Scan for the cell matching the given text and deliver its [x, y] coordinate at center. 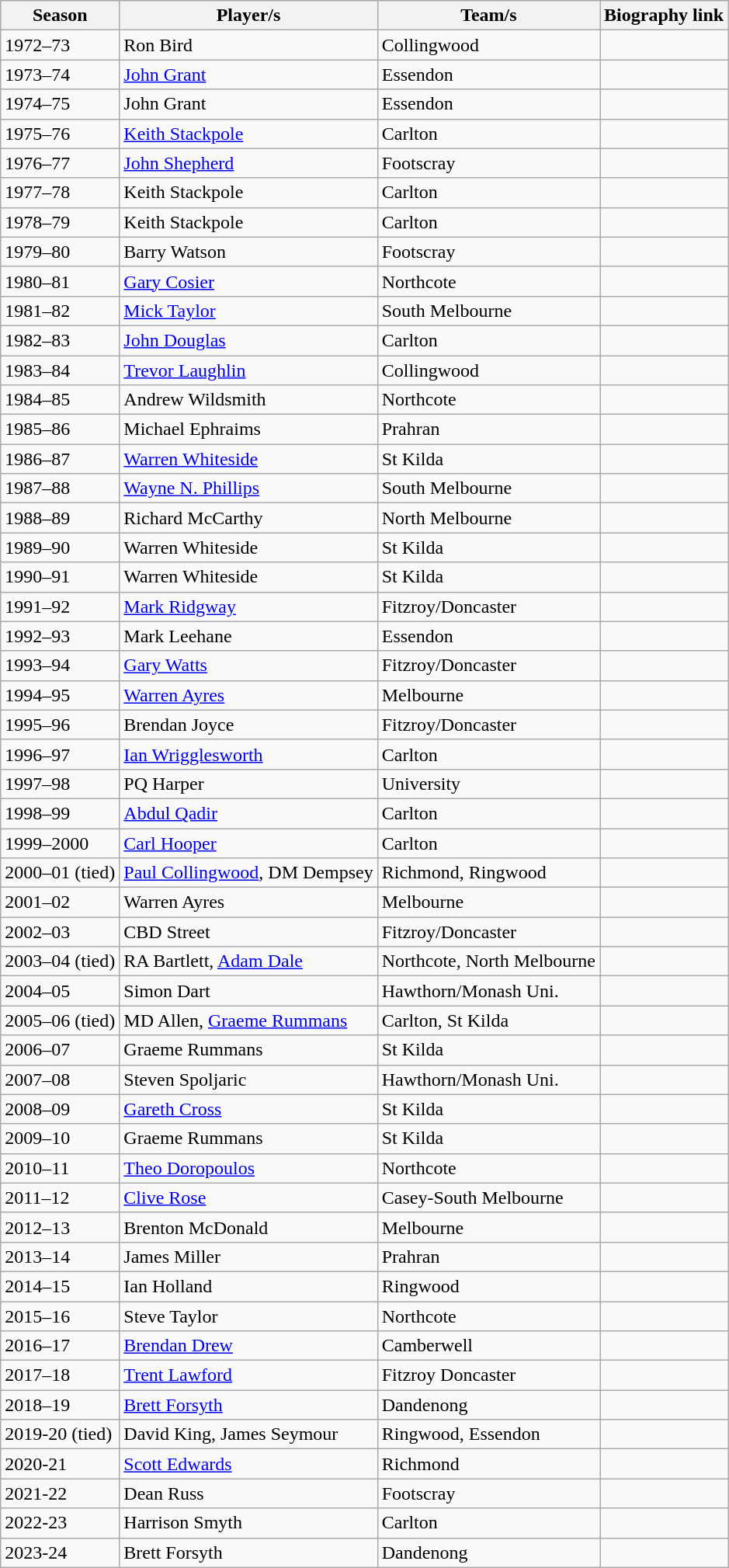
Barry Watson [248, 252]
Dean Russ [248, 1493]
Ian Holland [248, 1286]
1981–82 [61, 311]
CBD Street [248, 932]
1997–98 [61, 784]
Fitzroy Doncaster [488, 1375]
1994–95 [61, 695]
Brenton McDonald [248, 1227]
Camberwell [488, 1346]
1988–89 [61, 518]
Abdul Qadir [248, 813]
Trent Lawford [248, 1375]
John Shepherd [248, 163]
Gary Watts [248, 666]
1975–76 [61, 134]
Gareth Cross [248, 1109]
James Miller [248, 1257]
Ron Bird [248, 45]
2017–18 [61, 1375]
Harrison Smyth [248, 1523]
Casey-South Melbourne [488, 1198]
Paul Collingwood, DM Dempsey [248, 873]
1986–87 [61, 459]
Carl Hooper [248, 843]
1976–77 [61, 163]
Richard McCarthy [248, 518]
North Melbourne [488, 518]
Simon Dart [248, 991]
Andrew Wildsmith [248, 400]
1996–97 [61, 754]
2022-23 [61, 1523]
Team/s [488, 16]
Carlton, St Kilda [488, 1020]
Mick Taylor [248, 311]
Scott Edwards [248, 1464]
Brendan Joyce [248, 725]
Biography link [665, 16]
RA Bartlett, Adam Dale [248, 961]
2003–04 (tied) [61, 961]
1977–78 [61, 193]
1984–85 [61, 400]
Theo Doropoulos [248, 1168]
1980–81 [61, 281]
2001–02 [61, 902]
2016–17 [61, 1346]
John Douglas [248, 340]
Clive Rose [248, 1198]
2006–07 [61, 1050]
Richmond, Ringwood [488, 873]
Season [61, 16]
2002–03 [61, 932]
Mark Leehane [248, 636]
Gary Cosier [248, 281]
2020-21 [61, 1464]
1992–93 [61, 636]
Brendan Drew [248, 1346]
Steve Taylor [248, 1316]
2000–01 (tied) [61, 873]
Player/s [248, 16]
Northcote, North Melbourne [488, 961]
Steven Spoljaric [248, 1080]
PQ Harper [248, 784]
2004–05 [61, 991]
1973–74 [61, 75]
1995–96 [61, 725]
1989–90 [61, 548]
1998–99 [61, 813]
1982–83 [61, 340]
2021-22 [61, 1493]
2019-20 (tied) [61, 1434]
2012–13 [61, 1227]
2007–08 [61, 1080]
1974–75 [61, 104]
1978–79 [61, 222]
MD Allen, Graeme Rummans [248, 1020]
2009–10 [61, 1139]
2023-24 [61, 1552]
2013–14 [61, 1257]
1990–91 [61, 577]
Wayne N. Phillips [248, 488]
1979–80 [61, 252]
1983–84 [61, 370]
David King, James Seymour [248, 1434]
Ringwood [488, 1286]
Ian Wrigglesworth [248, 754]
1972–73 [61, 45]
2010–11 [61, 1168]
University [488, 784]
1985–86 [61, 429]
2018–19 [61, 1405]
2014–15 [61, 1286]
2008–09 [61, 1109]
1999–2000 [61, 843]
2015–16 [61, 1316]
Michael Ephraims [248, 429]
Mark Ridgway [248, 607]
Trevor Laughlin [248, 370]
1993–94 [61, 666]
1987–88 [61, 488]
Richmond [488, 1464]
1991–92 [61, 607]
2011–12 [61, 1198]
2005–06 (tied) [61, 1020]
Ringwood, Essendon [488, 1434]
